For the text-containing cell, return its midpoint in [X, Y] coordinate format. 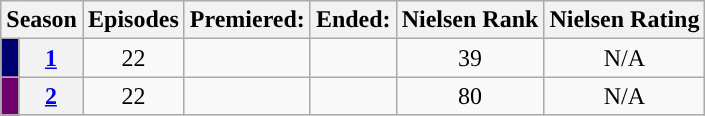
2 [50, 96]
Nielsen Rating [624, 20]
80 [470, 96]
1 [50, 58]
Episodes [133, 20]
Premiered: [247, 20]
Ended: [353, 20]
Season [42, 20]
39 [470, 58]
Nielsen Rank [470, 20]
